Extract the [x, y] coordinate from the center of the cell holding the provided text.  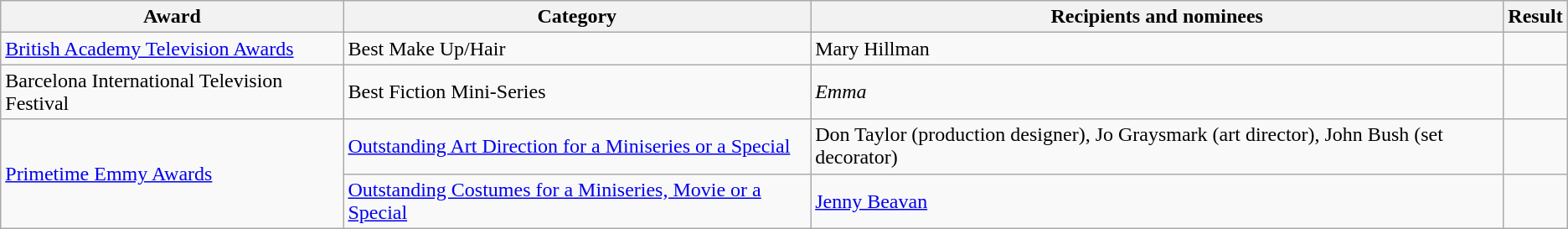
Category [577, 17]
Result [1535, 17]
Jenny Beavan [1158, 201]
Outstanding Art Direction for a Miniseries or a Special [577, 146]
Best Fiction Mini-Series [577, 92]
Don Taylor (production designer), Jo Graysmark (art director), John Bush (set decorator) [1158, 146]
Emma [1158, 92]
Outstanding Costumes for a Miniseries, Movie or a Special [577, 201]
Recipients and nominees [1158, 17]
Barcelona International Television Festival [173, 92]
British Academy Television Awards [173, 49]
Primetime Emmy Awards [173, 174]
Award [173, 17]
Best Make Up/Hair [577, 49]
Mary Hillman [1158, 49]
